Capture the cell that displays the provided text and extract its (x, y) central coordinate. 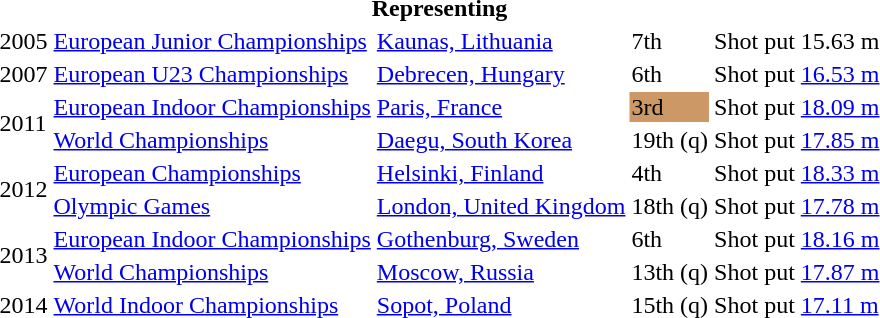
Daegu, South Korea (501, 140)
Kaunas, Lithuania (501, 41)
Paris, France (501, 107)
18th (q) (670, 206)
3rd (670, 107)
Olympic Games (212, 206)
European Junior Championships (212, 41)
19th (q) (670, 140)
European Championships (212, 173)
7th (670, 41)
Moscow, Russia (501, 272)
Debrecen, Hungary (501, 74)
Helsinki, Finland (501, 173)
Gothenburg, Sweden (501, 239)
London, United Kingdom (501, 206)
4th (670, 173)
European U23 Championships (212, 74)
13th (q) (670, 272)
